Capture the cell that displays the provided text and extract its [x, y] central coordinate. 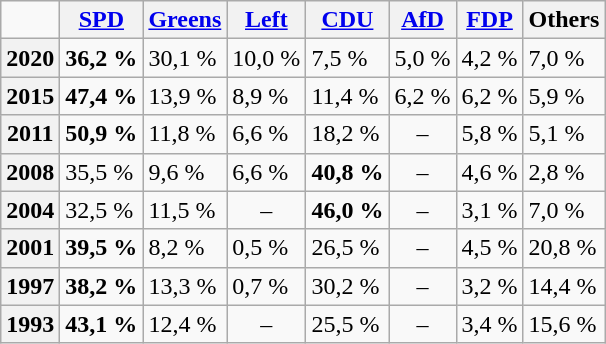
SPD [102, 20]
1997 [30, 286]
39,5 % [102, 248]
12,4 % [185, 324]
Others [564, 20]
0,5 % [266, 248]
AfD [422, 20]
50,9 % [102, 134]
13,3 % [185, 286]
11,8 % [185, 134]
Greens [185, 20]
11,5 % [185, 210]
0,7 % [266, 286]
5,0 % [422, 58]
35,5 % [102, 172]
9,6 % [185, 172]
40,8 % [348, 172]
18,2 % [348, 134]
4,5 % [490, 248]
7,5 % [348, 58]
8,2 % [185, 248]
2020 [30, 58]
5,8 % [490, 134]
20,8 % [564, 248]
FDP [490, 20]
2001 [30, 248]
15,6 % [564, 324]
5,9 % [564, 96]
32,5 % [102, 210]
36,2 % [102, 58]
4,2 % [490, 58]
30,2 % [348, 286]
43,1 % [102, 324]
13,9 % [185, 96]
5,1 % [564, 134]
2,8 % [564, 172]
Left [266, 20]
14,4 % [564, 286]
10,0 % [266, 58]
46,0 % [348, 210]
3,2 % [490, 286]
2004 [30, 210]
8,9 % [266, 96]
3,1 % [490, 210]
2015 [30, 96]
4,6 % [490, 172]
2011 [30, 134]
1993 [30, 324]
38,2 % [102, 286]
3,4 % [490, 324]
26,5 % [348, 248]
2008 [30, 172]
30,1 % [185, 58]
25,5 % [348, 324]
47,4 % [102, 96]
CDU [348, 20]
11,4 % [348, 96]
